Locate the cell with the specified text and output its [X, Y] center coordinate. 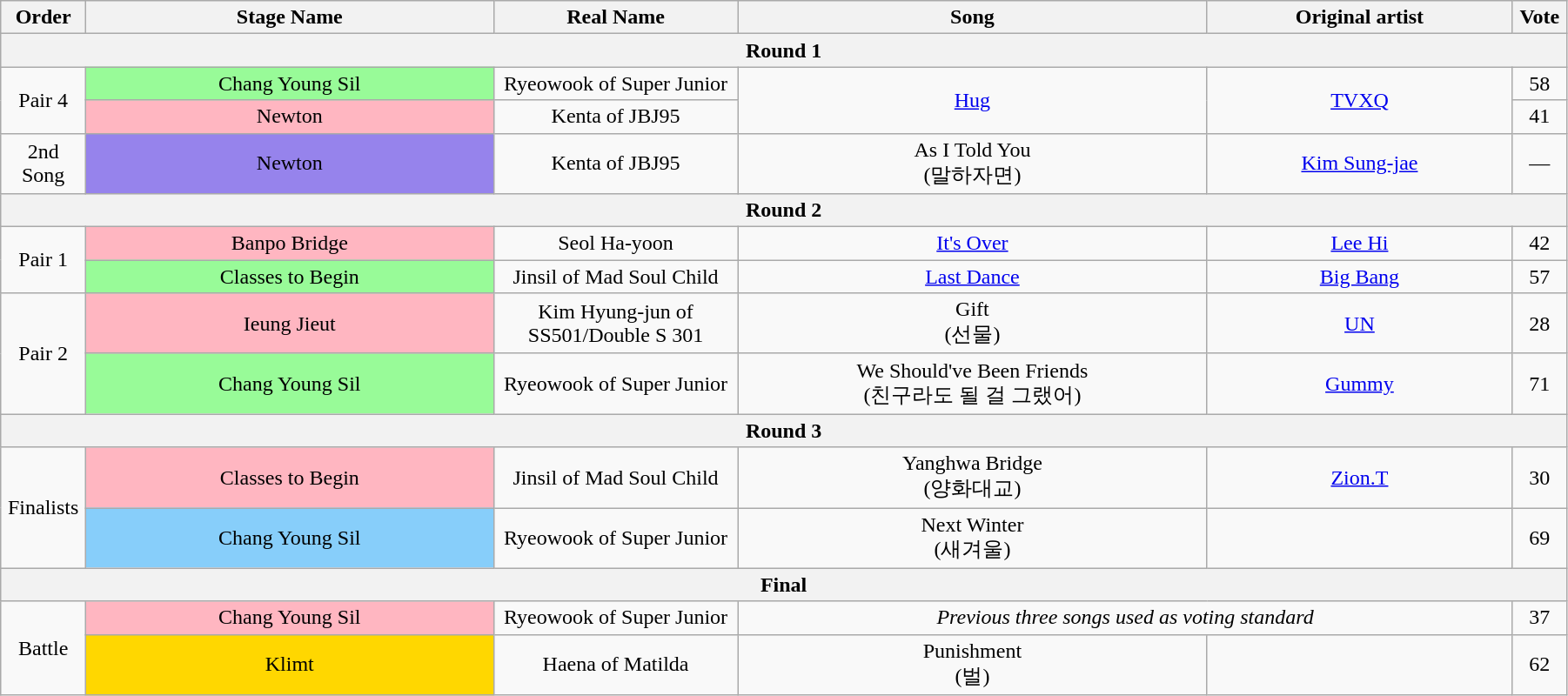
Pair 2 [44, 353]
Banpo Bridge [290, 244]
Kim Sung-jae [1359, 164]
Hug [973, 100]
Yanghwa Bridge(양화대교) [973, 478]
Pair 4 [44, 100]
Ieung Jieut [290, 324]
69 [1539, 539]
Gummy [1359, 384]
Big Bang [1359, 277]
57 [1539, 277]
30 [1539, 478]
Original artist [1359, 17]
Round 2 [784, 211]
Kim Hyung-jun of SS501/Double S 301 [616, 324]
Haena of Matilda [616, 665]
Final [784, 585]
Zion.T [1359, 478]
UN [1359, 324]
— [1539, 164]
As I Told You(말하자면) [973, 164]
Last Dance [973, 277]
Round 1 [784, 50]
Stage Name [290, 17]
Gift(선물) [973, 324]
62 [1539, 665]
58 [1539, 84]
Vote [1539, 17]
Punishment(벌) [973, 665]
Round 3 [784, 431]
It's Over [973, 244]
37 [1539, 618]
42 [1539, 244]
Finalists [44, 508]
Previous three songs used as voting standard [1125, 618]
Order [44, 17]
Pair 1 [44, 260]
Battle [44, 648]
2nd Song [44, 164]
Next Winter(새겨울) [973, 539]
Real Name [616, 17]
28 [1539, 324]
Klimt [290, 665]
Lee Hi [1359, 244]
Seol Ha-yoon [616, 244]
TVXQ [1359, 100]
71 [1539, 384]
We Should've Been Friends(친구라도 될 걸 그랬어) [973, 384]
41 [1539, 117]
Song [973, 17]
